Capture the cell that displays the provided text and extract its (x, y) central coordinate. 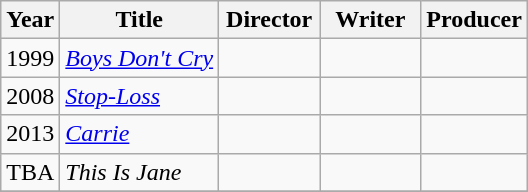
Producer (474, 20)
2008 (30, 96)
Carrie (140, 134)
Year (30, 20)
This Is Jane (140, 172)
2013 (30, 134)
Writer (370, 20)
Director (270, 20)
TBA (30, 172)
Stop-Loss (140, 96)
Title (140, 20)
Boys Don't Cry (140, 58)
1999 (30, 58)
